For the text-containing cell, return its midpoint in (X, Y) coordinate format. 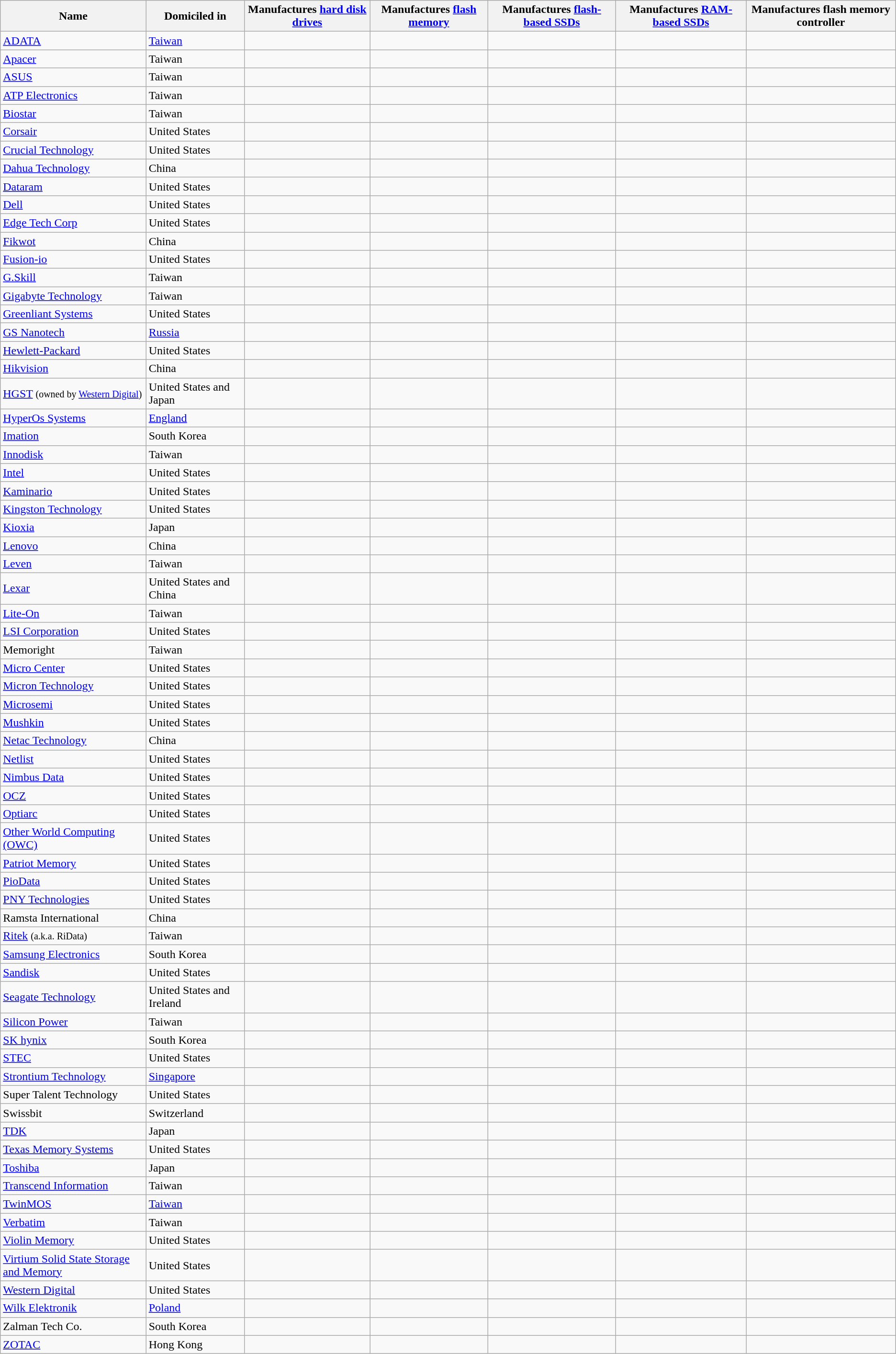
Manufactures RAM-based SSDs (681, 16)
Edge Tech Corp (73, 223)
Ritek (a.k.a. RiData) (73, 936)
United States and China (195, 589)
Nimbus Data (73, 777)
Imation (73, 436)
Swissbit (73, 1113)
TDK (73, 1131)
ASUS (73, 77)
United States and Ireland (195, 997)
Micron Technology (73, 686)
Kioxia (73, 527)
LSI Corporation (73, 632)
Mushkin (73, 722)
Gigabyte Technology (73, 296)
G.Skill (73, 278)
United States and Japan (195, 394)
Verbatim (73, 1222)
Greenliant Systems (73, 314)
ATP Electronics (73, 95)
Netac Technology (73, 741)
Kingston Technology (73, 509)
Virtium Solid State Storage and Memory (73, 1265)
Optiarc (73, 813)
Apacer (73, 59)
Manufactures flash memory controller (821, 16)
Kaminario (73, 491)
Manufactures flash-based SSDs (552, 16)
Other World Computing (OWC) (73, 838)
PioData (73, 881)
Singapore (195, 1076)
PNY Technologies (73, 900)
Name (73, 16)
HGST (owned by Western Digital) (73, 394)
HyperOs Systems (73, 418)
Lite-On (73, 613)
Russia (195, 332)
Samsung Electronics (73, 954)
Patriot Memory (73, 863)
Biostar (73, 113)
Seagate Technology (73, 997)
Crucial Technology (73, 150)
Dell (73, 204)
Lexar (73, 589)
Texas Memory Systems (73, 1149)
TwinMOS (73, 1204)
Leven (73, 564)
Hong Kong (195, 1344)
ADATA (73, 41)
Manufactures hard disk drives (307, 16)
Domiciled in (195, 16)
Super Talent Technology (73, 1094)
Sandisk (73, 972)
Memoright (73, 650)
England (195, 418)
Transcend Information (73, 1186)
GS Nanotech (73, 332)
SK hynix (73, 1040)
Manufactures flash memory (429, 16)
Dahua Technology (73, 168)
Dataram (73, 186)
Lenovo (73, 545)
STEC (73, 1058)
OCZ (73, 795)
Intel (73, 473)
Fikwot (73, 241)
Violin Memory (73, 1241)
Hewlett-Packard (73, 350)
Ramsta International (73, 918)
Hikvision (73, 369)
Toshiba (73, 1168)
Western Digital (73, 1290)
Poland (195, 1308)
Netlist (73, 759)
Microsemi (73, 704)
Wilk Elektronik (73, 1308)
ZOTAC (73, 1344)
Strontium Technology (73, 1076)
Silicon Power (73, 1022)
Innodisk (73, 454)
Micro Center (73, 668)
Fusion-io (73, 260)
Switzerland (195, 1113)
Zalman Tech Co. (73, 1326)
Corsair (73, 132)
